From the cell containing the given text, extract its center point as (x, y) coordinate. 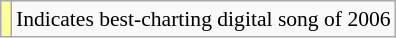
Indicates best-charting digital song of 2006 (204, 19)
